For the text-containing cell, return its midpoint in (X, Y) coordinate format. 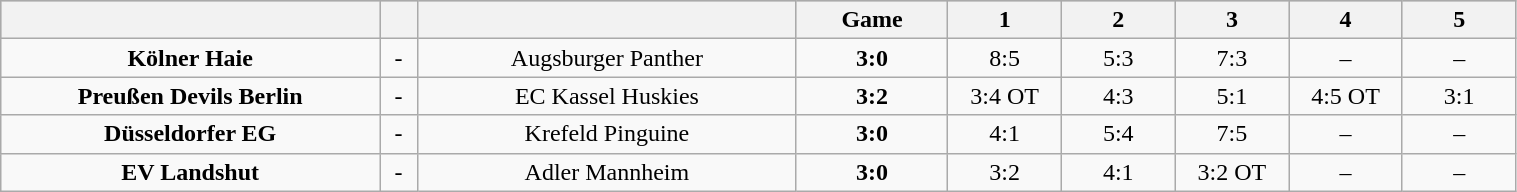
EV Landshut (190, 172)
5:4 (1118, 134)
4:3 (1118, 96)
4:5 OT (1346, 96)
Preußen Devils Berlin (190, 96)
4 (1346, 20)
7:3 (1232, 58)
3:2 OT (1232, 172)
Adler Mannheim (606, 172)
3 (1232, 20)
Düsseldorfer EG (190, 134)
7:5 (1232, 134)
3:4 OT (1005, 96)
5 (1459, 20)
Krefeld Pinguine (606, 134)
5:1 (1232, 96)
3:1 (1459, 96)
Game (872, 20)
Kölner Haie (190, 58)
5:3 (1118, 58)
Augsburger Panther (606, 58)
EC Kassel Huskies (606, 96)
2 (1118, 20)
1 (1005, 20)
8:5 (1005, 58)
